Capture the cell that displays the provided text and extract its (x, y) central coordinate. 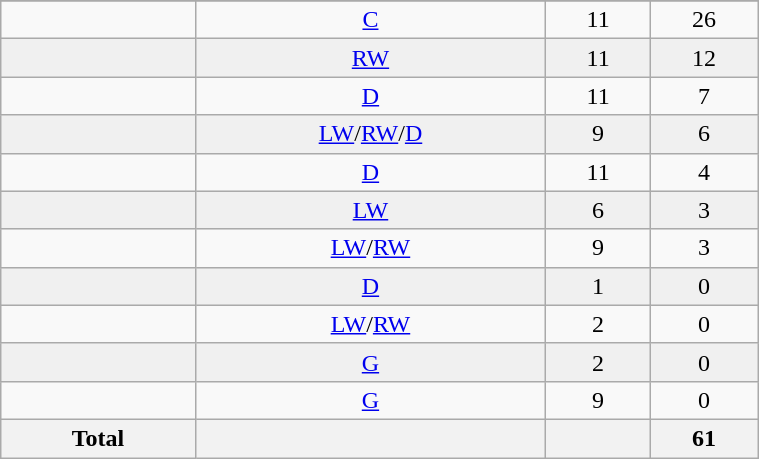
1 (598, 286)
12 (704, 58)
Total (98, 438)
4 (704, 172)
LW (370, 210)
61 (704, 438)
26 (704, 20)
C (370, 20)
RW (370, 58)
LW/RW/D (370, 134)
7 (704, 96)
